Capture the cell that displays the provided text and extract its (x, y) central coordinate. 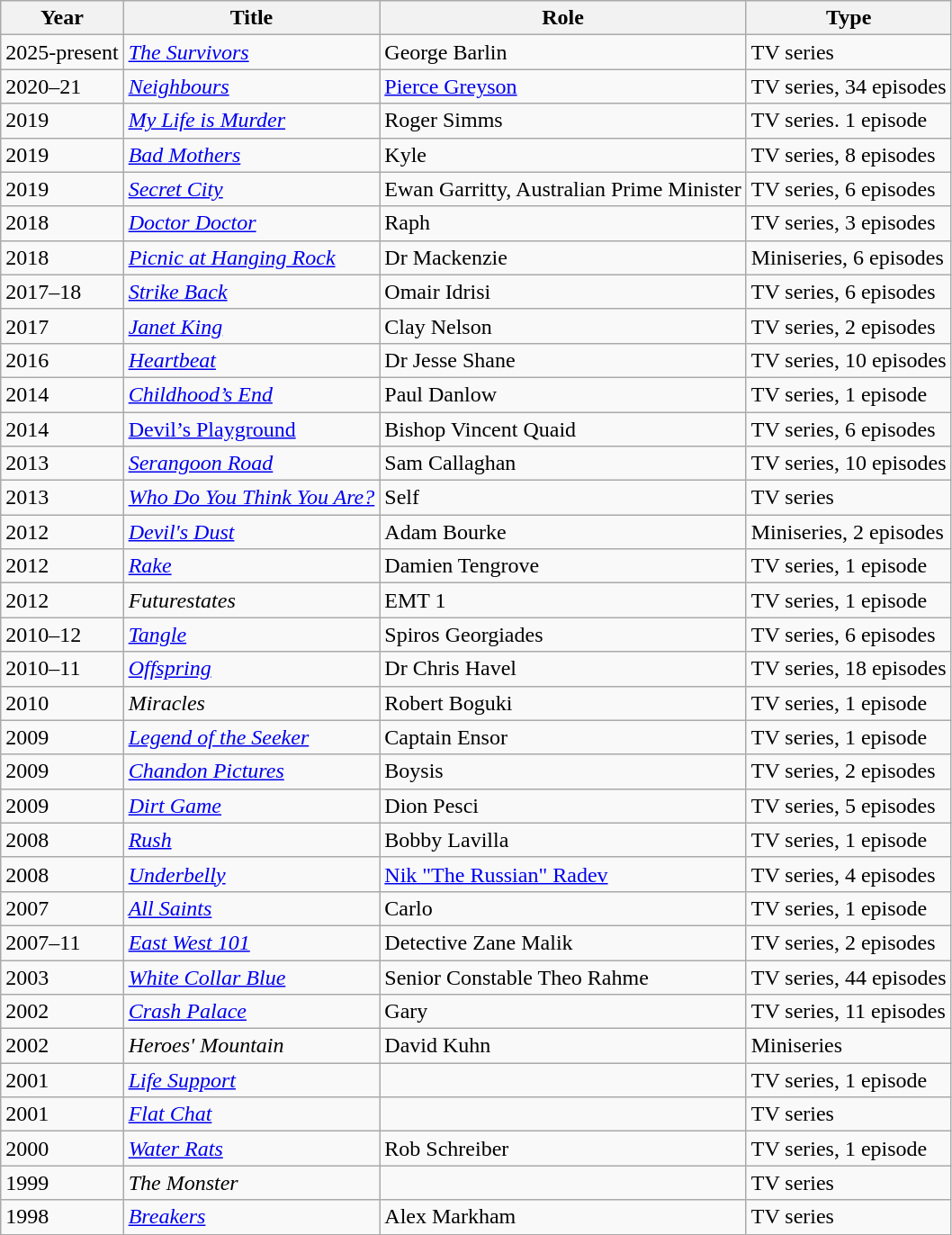
Raph (563, 223)
Janet King (252, 326)
Who Do You Think You Are? (252, 498)
Robert Boguki (563, 703)
TV series. 1 episode (849, 121)
TV series, 44 episodes (849, 977)
Miniseries (849, 1046)
Crash Palace (252, 1012)
2010–11 (62, 669)
David Kuhn (563, 1046)
Life Support (252, 1080)
1998 (62, 1217)
Childhood’s End (252, 394)
Rush (252, 840)
White Collar Blue (252, 977)
The Monster (252, 1183)
Flat Chat (252, 1114)
Kyle (563, 155)
Miniseries, 2 episodes (849, 532)
Dr Mackenzie (563, 257)
2017 (62, 326)
Dr Chris Havel (563, 669)
Nik "The Russian" Radev (563, 874)
Bad Mothers (252, 155)
Self (563, 498)
Heroes' Mountain (252, 1046)
Role (563, 18)
Miniseries, 6 episodes (849, 257)
Year (62, 18)
George Barlin (563, 52)
Futurestates (252, 600)
Dr Jesse Shane (563, 360)
Heartbeat (252, 360)
2003 (62, 977)
Sam Callaghan (563, 464)
TV series, 3 episodes (849, 223)
Rob Schreiber (563, 1149)
Offspring (252, 669)
Captain Ensor (563, 737)
Devil's Dust (252, 532)
Clay Nelson (563, 326)
TV series, 8 episodes (849, 155)
Ewan Garritty, Australian Prime Minister (563, 189)
Picnic at Hanging Rock (252, 257)
Detective Zane Malik (563, 942)
All Saints (252, 908)
Pierce Greyson (563, 86)
2016 (62, 360)
1999 (62, 1183)
Neighbours (252, 86)
Tangle (252, 635)
2020–21 (62, 86)
Adam Bourke (563, 532)
Chandon Pictures (252, 771)
Secret City (252, 189)
Devil’s Playground (252, 429)
Alex Markham (563, 1217)
Spiros Georgiades (563, 635)
Omair Idrisi (563, 292)
Carlo (563, 908)
Serangoon Road (252, 464)
Paul Danlow (563, 394)
Damien Tengrove (563, 566)
Breakers (252, 1217)
TV series, 11 episodes (849, 1012)
Bishop Vincent Quaid (563, 429)
Strike Back (252, 292)
Underbelly (252, 874)
Water Rats (252, 1149)
Bobby Lavilla (563, 840)
Dion Pesci (563, 806)
Type (849, 18)
EMT 1 (563, 600)
2007 (62, 908)
Doctor Doctor (252, 223)
TV series, 5 episodes (849, 806)
TV series, 34 episodes (849, 86)
2010 (62, 703)
Dirt Game (252, 806)
2000 (62, 1149)
TV series, 4 episodes (849, 874)
2025-present (62, 52)
2010–12 (62, 635)
Legend of the Seeker (252, 737)
My Life is Murder (252, 121)
Senior Constable Theo Rahme (563, 977)
TV series, 18 episodes (849, 669)
2007–11 (62, 942)
Boysis (563, 771)
The Survivors (252, 52)
Roger Simms (563, 121)
Title (252, 18)
East West 101 (252, 942)
Miracles (252, 703)
Rake (252, 566)
2017–18 (62, 292)
Gary (563, 1012)
